Determine the (X, Y) coordinate at the center of the cell enclosing the given text.  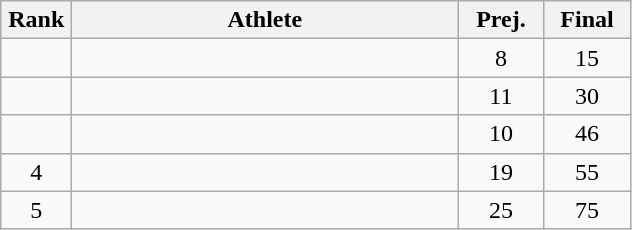
8 (501, 58)
Rank (36, 20)
75 (587, 210)
Final (587, 20)
10 (501, 134)
Prej. (501, 20)
4 (36, 172)
15 (587, 58)
55 (587, 172)
46 (587, 134)
11 (501, 96)
30 (587, 96)
5 (36, 210)
19 (501, 172)
Athlete (265, 20)
25 (501, 210)
